Output the [X, Y] coordinate of the center of the cell containing the given text.  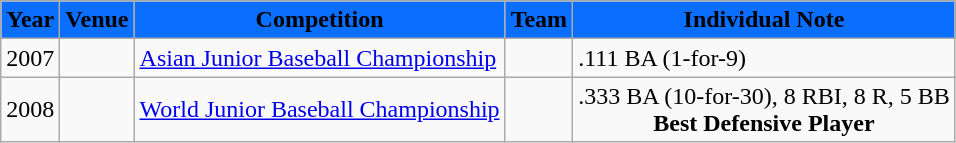
2008 [30, 110]
Venue [97, 20]
Asian Junior Baseball Championship [320, 58]
Team [539, 20]
.333 BA (10-for-30), 8 RBI, 8 R, 5 BBBest Defensive Player [764, 110]
2007 [30, 58]
.111 BA (1-for-9) [764, 58]
Competition [320, 20]
World Junior Baseball Championship [320, 110]
Year [30, 20]
Individual Note [764, 20]
